Extract the [X, Y] coordinate from the center of the cell holding the provided text.  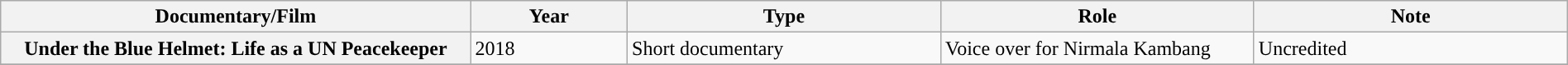
Documentary/Film [236, 17]
Type [784, 17]
Short documentary [784, 48]
Year [549, 17]
2018 [549, 48]
Role [1097, 17]
Under the Blue Helmet: Life as a UN Peacekeeper [236, 48]
Voice over for Nirmala Kambang [1097, 48]
Uncredited [1411, 48]
Note [1411, 17]
